Output the (x, y) coordinate of the center of the cell containing the given text.  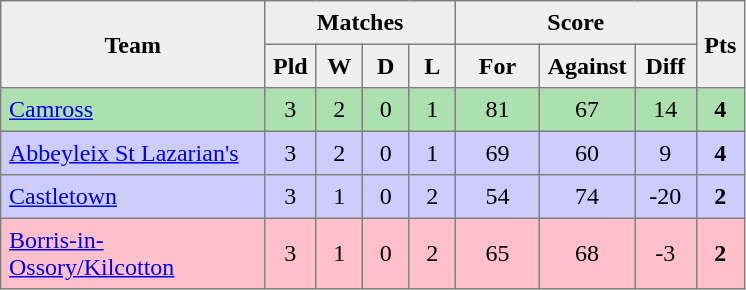
81 (497, 110)
65 (497, 253)
54 (497, 197)
Score (576, 23)
-20 (666, 197)
Diff (666, 66)
69 (497, 153)
60 (586, 153)
Camross (133, 110)
Team (133, 44)
Matches (360, 23)
67 (586, 110)
-3 (666, 253)
Against (586, 66)
Pts (720, 44)
D (385, 66)
Pld (290, 66)
9 (666, 153)
L (432, 66)
14 (666, 110)
74 (586, 197)
Borris-in-Ossory/Kilcotton (133, 253)
68 (586, 253)
For (497, 66)
W (339, 66)
Castletown (133, 197)
Abbeyleix St Lazarian's (133, 153)
